Return [X, Y] of the center of cell containing provided text 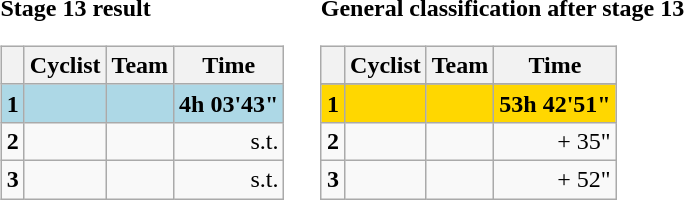
53h 42'51" [555, 103]
4h 03'43" [229, 103]
+ 35" [555, 141]
+ 52" [555, 179]
